Scan for the cell matching the given text and deliver its (X, Y) coordinate at center. 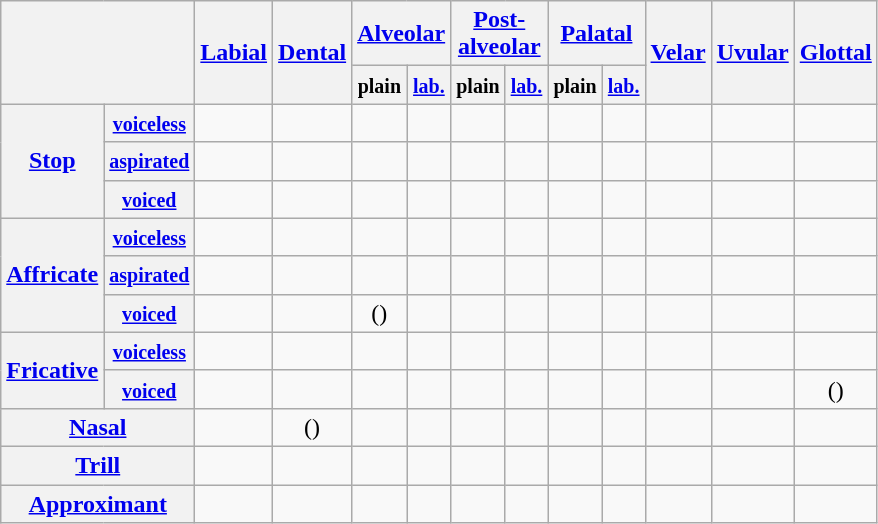
Dental (312, 52)
Approximant (98, 503)
Post-alveolar (500, 34)
Nasal (98, 427)
Fricative (52, 370)
Alveolar (402, 34)
Labial (234, 52)
Glottal (836, 52)
Velar (678, 52)
Uvular (752, 52)
Stop (52, 161)
Trill (98, 465)
Affricate (52, 275)
Palatal (596, 34)
